Extract the (x, y) coordinate from the center of the cell holding the provided text.  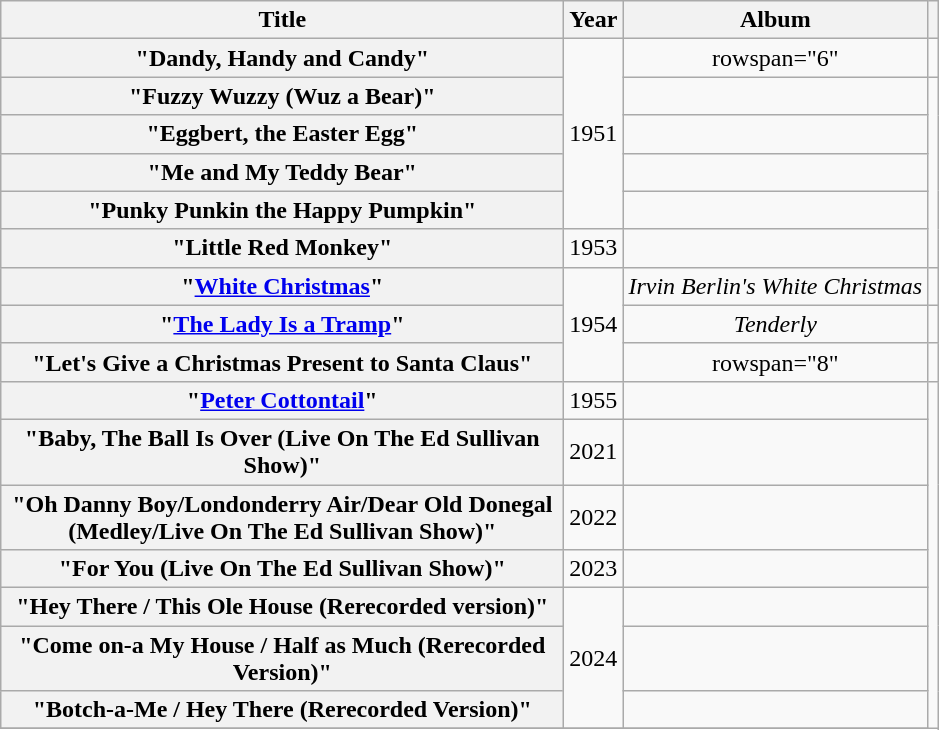
rowspan="8" (776, 362)
Irvin Berlin's White Christmas (776, 286)
"White Christmas" (282, 286)
Tenderly (776, 324)
rowspan="6" (776, 58)
2022 (594, 516)
"Peter Cottontail" (282, 400)
2024 (594, 658)
1953 (594, 248)
"Dandy, Handy and Candy" (282, 58)
"Baby, The Ball Is Over (Live On The Ed Sullivan Show)" (282, 452)
"The Lady Is a Tramp" (282, 324)
"Little Red Monkey" (282, 248)
"Eggbert, the Easter Egg" (282, 134)
"Oh Danny Boy/Londonderry Air/Dear Old Donegal (Medley/Live On The Ed Sullivan Show)" (282, 516)
"Come on-a My House / Half as Much (Rerecorded Version)" (282, 658)
1955 (594, 400)
1954 (594, 324)
Title (282, 20)
"Fuzzy Wuzzy (Wuz a Bear)" (282, 96)
"Botch-a-Me / Hey There (Rerecorded Version)" (282, 710)
"Me and My Teddy Bear" (282, 172)
"Let's Give a Christmas Present to Santa Claus" (282, 362)
Year (594, 20)
2021 (594, 452)
"Punky Punkin the Happy Pumpkin" (282, 210)
"For You (Live On The Ed Sullivan Show)" (282, 569)
"Hey There / This Ole House (Rerecorded version)" (282, 607)
Album (776, 20)
1951 (594, 134)
2023 (594, 569)
